Extract the [x, y] coordinate from the center of the cell holding the provided text.  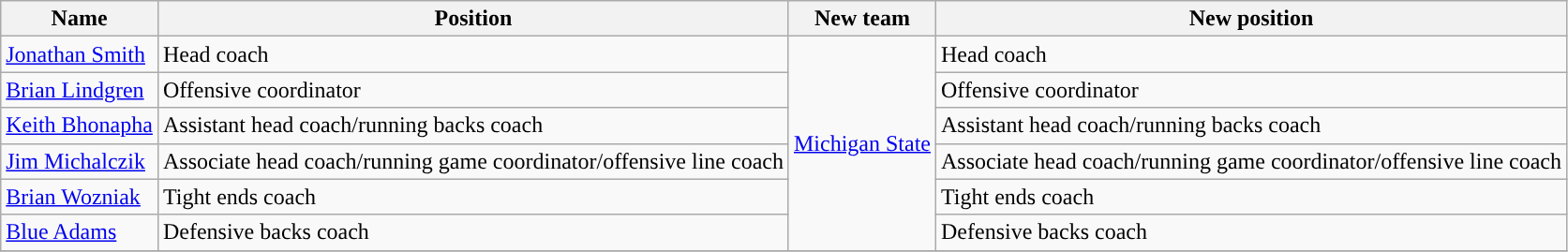
Brian Wozniak [80, 197]
Brian Lindgren [80, 90]
Jim Michalczik [80, 161]
Name [80, 19]
Jonathan Smith [80, 54]
New position [1252, 19]
Blue Adams [80, 232]
Keith Bhonapha [80, 126]
Position [472, 19]
New team [862, 19]
Michigan State [862, 143]
